Return the [X, Y] coordinate for the center point of the cell that contains the specified text.  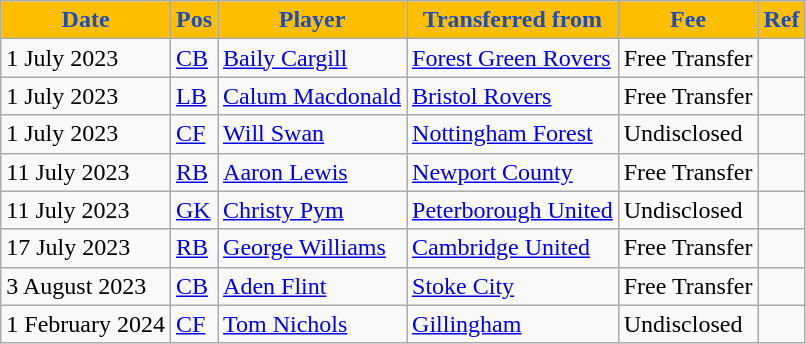
Stoke City [513, 286]
Player [312, 20]
Fee [688, 20]
Forest Green Rovers [513, 58]
Ref [782, 20]
Date [86, 20]
Pos [194, 20]
Aaron Lewis [312, 172]
17 July 2023 [86, 248]
Peterborough United [513, 210]
Transferred from [513, 20]
Calum Macdonald [312, 96]
Will Swan [312, 134]
Newport County [513, 172]
Christy Pym [312, 210]
Baily Cargill [312, 58]
GK [194, 210]
Tom Nichols [312, 324]
Cambridge United [513, 248]
Aden Flint [312, 286]
Bristol Rovers [513, 96]
George Williams [312, 248]
Nottingham Forest [513, 134]
LB [194, 96]
1 February 2024 [86, 324]
3 August 2023 [86, 286]
Gillingham [513, 324]
